Search for the cell housing the specified text and yield its (x, y) center coordinate. 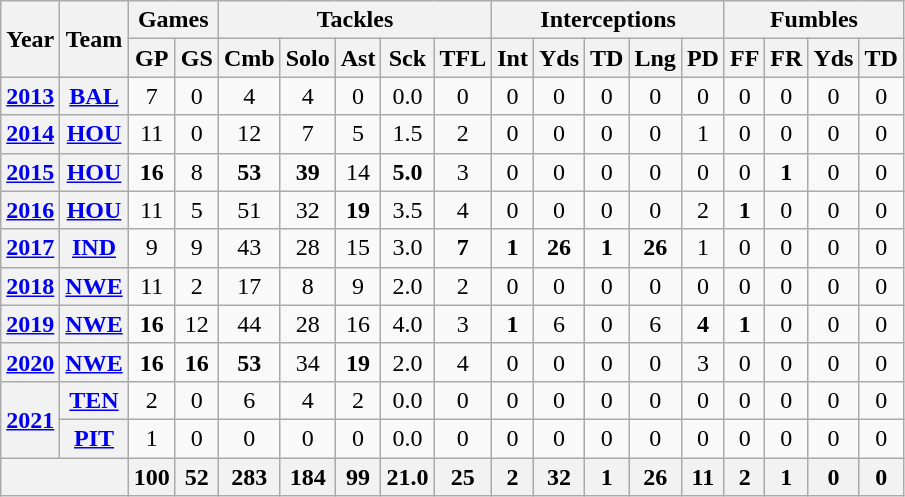
Solo (308, 58)
34 (308, 362)
2013 (30, 96)
GS (196, 58)
283 (249, 477)
FF (744, 58)
3.5 (408, 210)
2021 (30, 419)
52 (196, 477)
39 (308, 172)
Team (94, 39)
2020 (30, 362)
2018 (30, 286)
44 (249, 324)
Fumbles (814, 20)
PD (702, 58)
14 (358, 172)
GP (152, 58)
Year (30, 39)
2014 (30, 134)
TEN (94, 400)
Ast (358, 58)
2017 (30, 248)
FR (786, 58)
1.5 (408, 134)
15 (358, 248)
Sck (408, 58)
21.0 (408, 477)
43 (249, 248)
PIT (94, 438)
TFL (463, 58)
100 (152, 477)
99 (358, 477)
2016 (30, 210)
Cmb (249, 58)
Games (173, 20)
2015 (30, 172)
IND (94, 248)
5.0 (408, 172)
17 (249, 286)
Tackles (354, 20)
4.0 (408, 324)
184 (308, 477)
BAL (94, 96)
51 (249, 210)
Lng (655, 58)
Interceptions (608, 20)
Int (513, 58)
2019 (30, 324)
25 (463, 477)
3.0 (408, 248)
